Detect which cell encompasses the target text, then output its (X, Y) center coordinate. 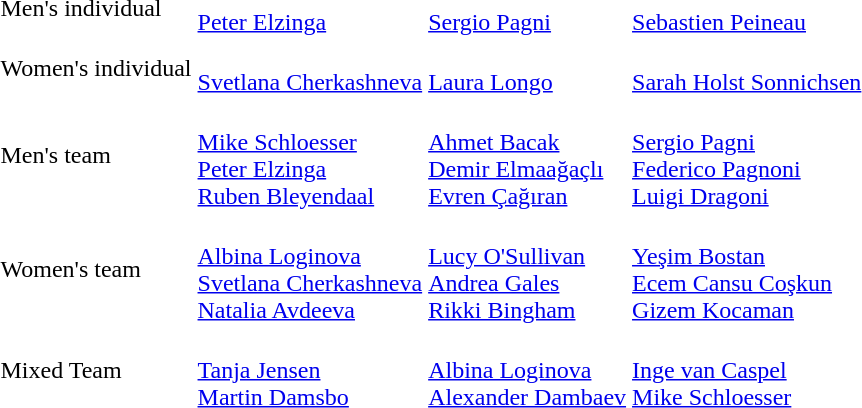
Albina Loginova Svetlana Cherkashneva Natalia Avdeeva (310, 270)
Laura Longo (528, 68)
Lucy O'Sullivan Andrea Gales Rikki Bingham (528, 270)
Svetlana Cherkashneva (310, 68)
Mike Schloesser Peter Elzinga Ruben Bleyendaal (310, 156)
Ahmet Bacak Demir Elmaağaçlı Evren Çağıran (528, 156)
